Find where the given text appears and provide that cell's center as (x, y) coordinate. 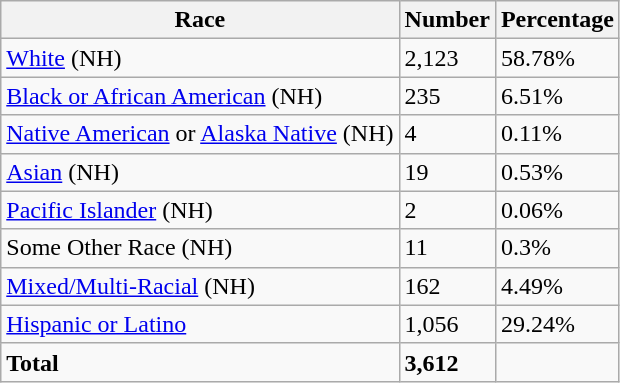
Mixed/Multi-Racial (NH) (200, 286)
2 (447, 210)
2,123 (447, 58)
162 (447, 286)
Number (447, 20)
Native American or Alaska Native (NH) (200, 134)
Total (200, 362)
Black or African American (NH) (200, 96)
White (NH) (200, 58)
29.24% (557, 324)
3,612 (447, 362)
19 (447, 172)
Race (200, 20)
Some Other Race (NH) (200, 248)
Percentage (557, 20)
Hispanic or Latino (200, 324)
0.11% (557, 134)
0.06% (557, 210)
4.49% (557, 286)
0.53% (557, 172)
0.3% (557, 248)
Asian (NH) (200, 172)
Pacific Islander (NH) (200, 210)
6.51% (557, 96)
11 (447, 248)
235 (447, 96)
58.78% (557, 58)
4 (447, 134)
1,056 (447, 324)
